Detect which cell encompasses the target text, then output its [x, y] center coordinate. 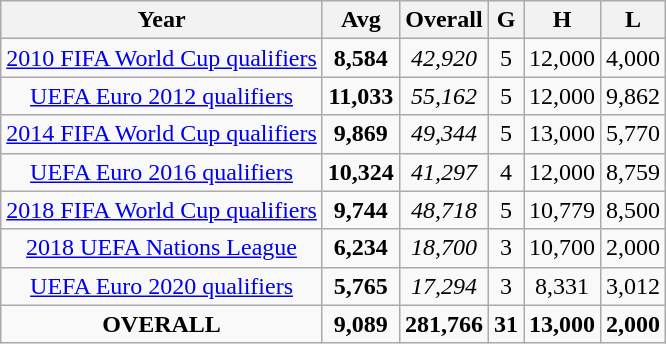
6,234 [360, 248]
31 [506, 324]
4,000 [634, 58]
9,089 [360, 324]
H [562, 20]
2010 FIFA World Cup qualifiers [162, 58]
11,033 [360, 96]
49,344 [444, 134]
Year [162, 20]
2014 FIFA World Cup qualifiers [162, 134]
8,331 [562, 286]
42,920 [444, 58]
41,297 [444, 172]
Avg [360, 20]
5,770 [634, 134]
OVERALL [162, 324]
10,324 [360, 172]
2018 UEFA Nations League [162, 248]
10,700 [562, 248]
3,012 [634, 286]
48,718 [444, 210]
9,869 [360, 134]
4 [506, 172]
UEFA Euro 2012 qualifiers [162, 96]
281,766 [444, 324]
8,500 [634, 210]
8,759 [634, 172]
L [634, 20]
UEFA Euro 2020 qualifiers [162, 286]
18,700 [444, 248]
17,294 [444, 286]
9,744 [360, 210]
UEFA Euro 2016 qualifiers [162, 172]
5,765 [360, 286]
55,162 [444, 96]
10,779 [562, 210]
8,584 [360, 58]
Overall [444, 20]
2018 FIFA World Cup qualifiers [162, 210]
9,862 [634, 96]
G [506, 20]
